Search for the cell housing the specified text and yield its (x, y) center coordinate. 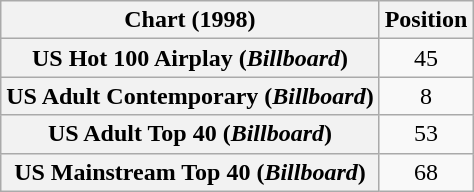
US Adult Contemporary (Billboard) (190, 96)
US Hot 100 Airplay (Billboard) (190, 58)
Position (426, 20)
US Adult Top 40 (Billboard) (190, 134)
68 (426, 172)
53 (426, 134)
Chart (1998) (190, 20)
45 (426, 58)
8 (426, 96)
US Mainstream Top 40 (Billboard) (190, 172)
